Locate the cell with the specified text and output its [x, y] center coordinate. 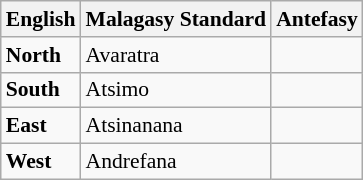
English [41, 19]
Malagasy Standard [176, 19]
Andrefana [176, 162]
East [41, 126]
Atsimo [176, 90]
Atsinanana [176, 126]
West [41, 162]
Antefasy [317, 19]
North [41, 55]
South [41, 90]
Avaratra [176, 55]
